Determine the [x, y] coordinate at the center of the cell enclosing the given text.  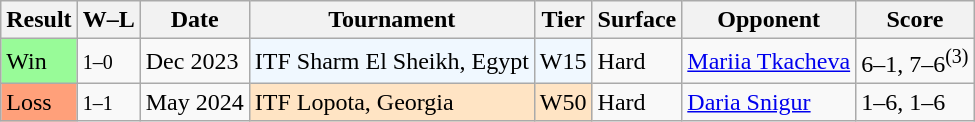
Dec 2023 [194, 62]
6–1, 7–6(3) [915, 62]
Score [915, 20]
W–L [108, 20]
1–1 [108, 102]
Opponent [769, 20]
Date [194, 20]
Daria Snigur [769, 102]
ITF Lopota, Georgia [392, 102]
1–6, 1–6 [915, 102]
Win [39, 62]
Result [39, 20]
W15 [563, 62]
Mariia Tkacheva [769, 62]
Loss [39, 102]
W50 [563, 102]
Tier [563, 20]
May 2024 [194, 102]
Tournament [392, 20]
1–0 [108, 62]
Surface [637, 20]
ITF Sharm El Sheikh, Egypt [392, 62]
